For the text-containing cell, return its midpoint in [x, y] coordinate format. 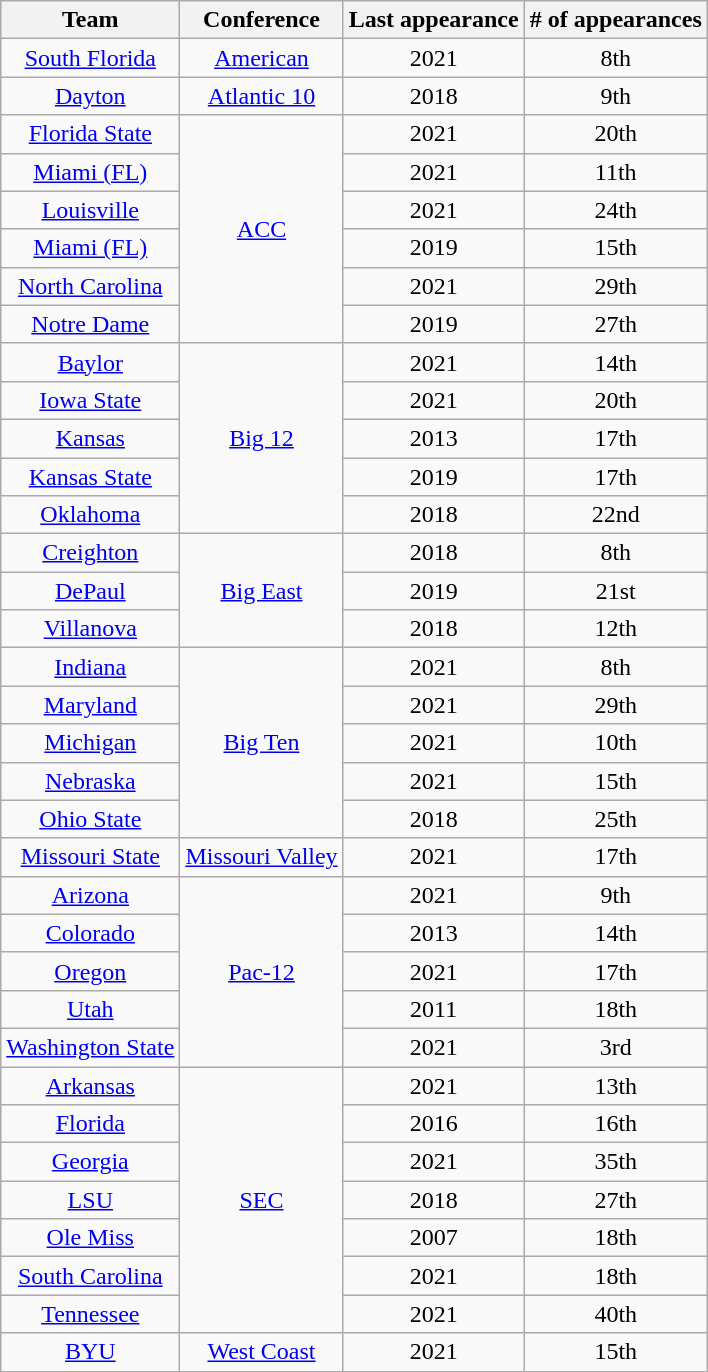
Conference [262, 20]
West Coast [262, 1352]
Big Ten [262, 743]
South Florida [90, 58]
Team [90, 20]
Big 12 [262, 438]
Baylor [90, 362]
Pac-12 [262, 971]
Ohio State [90, 819]
DePaul [90, 591]
22nd [616, 515]
Ole Miss [90, 1238]
South Carolina [90, 1276]
10th [616, 743]
12th [616, 629]
Dayton [90, 96]
Missouri Valley [262, 857]
Iowa State [90, 400]
21st [616, 591]
Oregon [90, 971]
24th [616, 210]
2016 [434, 1124]
Utah [90, 1009]
American [262, 58]
LSU [90, 1200]
Michigan [90, 743]
Notre Dame [90, 324]
Atlantic 10 [262, 96]
Villanova [90, 629]
North Carolina [90, 286]
Creighton [90, 553]
Maryland [90, 705]
16th [616, 1124]
Washington State [90, 1047]
13th [616, 1085]
11th [616, 172]
Kansas [90, 438]
BYU [90, 1352]
ACC [262, 229]
Last appearance [434, 20]
Florida State [90, 134]
SEC [262, 1199]
Big East [262, 591]
40th [616, 1314]
# of appearances [616, 20]
Georgia [90, 1162]
Nebraska [90, 781]
Kansas State [90, 477]
Arizona [90, 895]
2007 [434, 1238]
Missouri State [90, 857]
Florida [90, 1124]
Oklahoma [90, 515]
35th [616, 1162]
Louisville [90, 210]
Colorado [90, 933]
2011 [434, 1009]
25th [616, 819]
Tennessee [90, 1314]
Indiana [90, 667]
3rd [616, 1047]
Arkansas [90, 1085]
